Return (X, Y) of the center of cell containing provided text 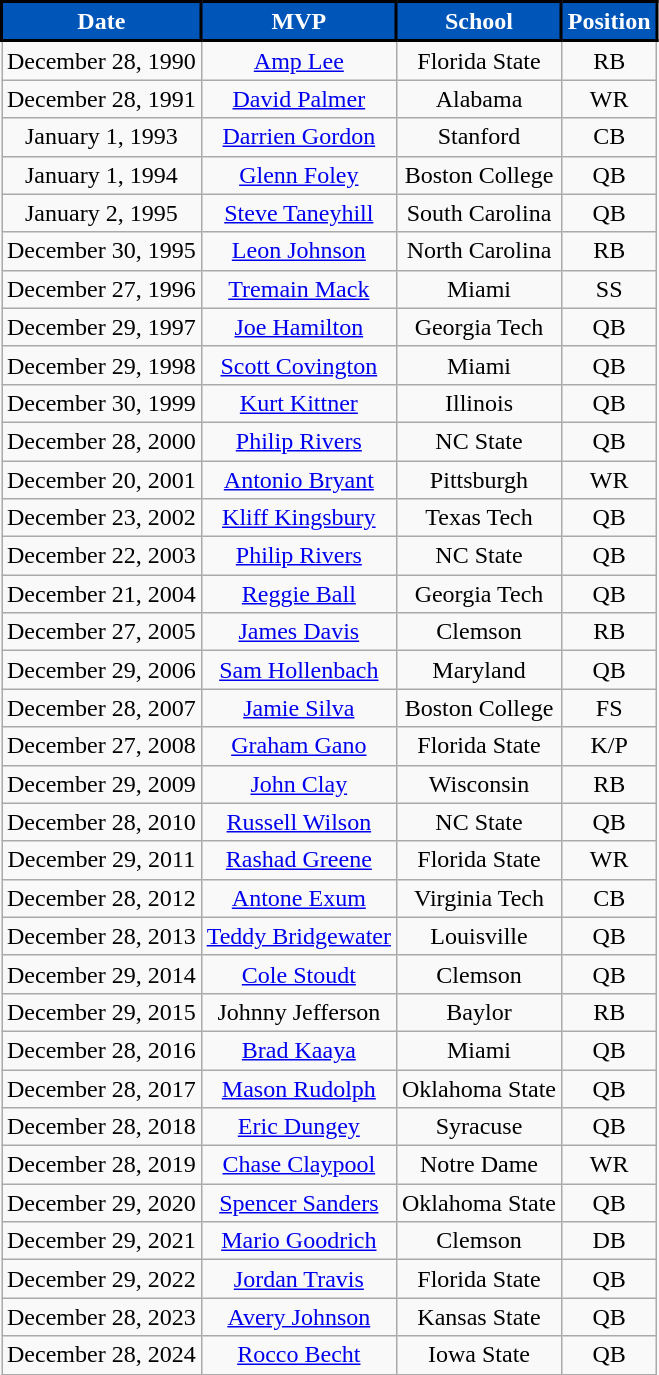
Mason Rudolph (298, 1089)
Stanford (478, 137)
Graham Gano (298, 746)
December 21, 2004 (102, 594)
Date (102, 22)
December 29, 2020 (102, 1203)
Cole Stoudt (298, 974)
January 1, 1994 (102, 175)
December 28, 2000 (102, 441)
Louisville (478, 936)
Eric Dungey (298, 1127)
David Palmer (298, 99)
December 29, 2009 (102, 784)
Alabama (478, 99)
December 29, 1997 (102, 327)
South Carolina (478, 213)
MVP (298, 22)
FS (610, 708)
Pittsburgh (478, 479)
December 22, 2003 (102, 556)
December 27, 1996 (102, 289)
K/P (610, 746)
Illinois (478, 403)
DB (610, 1241)
December 28, 2016 (102, 1050)
December 29, 1998 (102, 365)
Position (610, 22)
December 29, 2011 (102, 860)
December 28, 1990 (102, 60)
Spencer Sanders (298, 1203)
James Davis (298, 632)
Kliff Kingsbury (298, 518)
Tremain Mack (298, 289)
December 20, 2001 (102, 479)
Rashad Greene (298, 860)
Iowa State (478, 1355)
December 29, 2022 (102, 1279)
December 28, 1991 (102, 99)
December 28, 2013 (102, 936)
North Carolina (478, 251)
December 28, 2012 (102, 898)
Jamie Silva (298, 708)
December 28, 2007 (102, 708)
December 28, 2010 (102, 822)
Glenn Foley (298, 175)
December 28, 2018 (102, 1127)
Brad Kaaya (298, 1050)
Chase Claypool (298, 1165)
Syracuse (478, 1127)
Notre Dame (478, 1165)
December 28, 2023 (102, 1317)
December 29, 2006 (102, 670)
John Clay (298, 784)
Kurt Kittner (298, 403)
December 27, 2005 (102, 632)
December 30, 1999 (102, 403)
Maryland (478, 670)
January 1, 1993 (102, 137)
SS (610, 289)
December 23, 2002 (102, 518)
Darrien Gordon (298, 137)
Leon Johnson (298, 251)
Avery Johnson (298, 1317)
Antone Exum (298, 898)
Teddy Bridgewater (298, 936)
December 28, 2024 (102, 1355)
December 29, 2021 (102, 1241)
Kansas State (478, 1317)
Reggie Ball (298, 594)
Virginia Tech (478, 898)
School (478, 22)
Baylor (478, 1012)
December 28, 2019 (102, 1165)
Sam Hollenbach (298, 670)
December 28, 2017 (102, 1089)
Texas Tech (478, 518)
December 27, 2008 (102, 746)
Rocco Becht (298, 1355)
Russell Wilson (298, 822)
Mario Goodrich (298, 1241)
Scott Covington (298, 365)
Steve Taneyhill (298, 213)
January 2, 1995 (102, 213)
December 29, 2015 (102, 1012)
December 30, 1995 (102, 251)
Johnny Jefferson (298, 1012)
Joe Hamilton (298, 327)
Antonio Bryant (298, 479)
Amp Lee (298, 60)
Wisconsin (478, 784)
Jordan Travis (298, 1279)
December 29, 2014 (102, 974)
